Determine the [X, Y] coordinate at the center of the cell enclosing the given text.  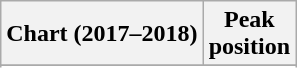
Chart (2017–2018) [102, 34]
Peakposition [249, 34]
